For the text-containing cell, return its midpoint in (x, y) coordinate format. 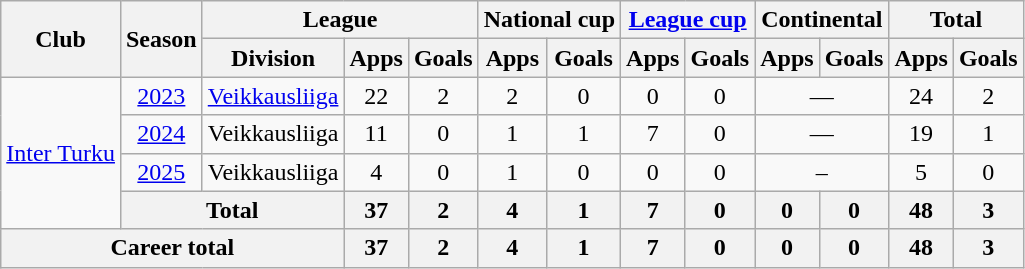
– (822, 172)
Club (61, 39)
2025 (161, 172)
24 (921, 96)
League (340, 20)
2024 (161, 134)
5 (921, 172)
11 (376, 134)
22 (376, 96)
Season (161, 39)
League cup (688, 20)
19 (921, 134)
Continental (822, 20)
Inter Turku (61, 153)
Career total (172, 248)
Division (273, 58)
2023 (161, 96)
National cup (549, 20)
